Search for the cell housing the specified text and yield its (x, y) center coordinate. 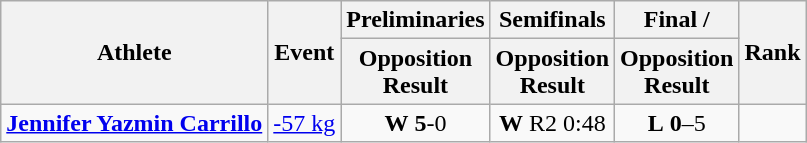
Final / (677, 20)
Preliminaries (416, 20)
Event (304, 52)
Rank (772, 52)
L 0–5 (677, 123)
W 5-0 (416, 123)
Athlete (134, 52)
-57 kg (304, 123)
Semifinals (552, 20)
W R2 0:48 (552, 123)
Jennifer Yazmin Carrillo (134, 123)
